Capture the cell that displays the provided text and extract its (X, Y) central coordinate. 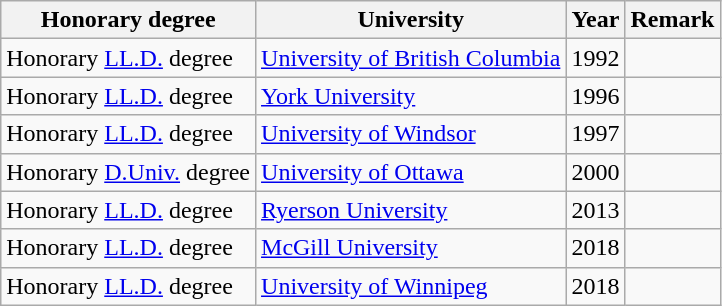
Ryerson University (411, 210)
York University (411, 96)
University of Winnipeg (411, 286)
University of Ottawa (411, 172)
McGill University (411, 248)
Honorary D.Univ. degree (128, 172)
University of Windsor (411, 134)
2013 (596, 210)
Honorary degree (128, 20)
2000 (596, 172)
Remark (672, 20)
Year (596, 20)
University (411, 20)
University of British Columbia (411, 58)
1997 (596, 134)
1992 (596, 58)
1996 (596, 96)
